Return the (X, Y) coordinate for the center point of the cell that contains the specified text.  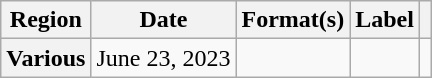
Label (385, 20)
Various (46, 58)
Format(s) (293, 20)
Date (164, 20)
Region (46, 20)
June 23, 2023 (164, 58)
